Provide the (X, Y) coordinate of the cell's center where the given text is located.  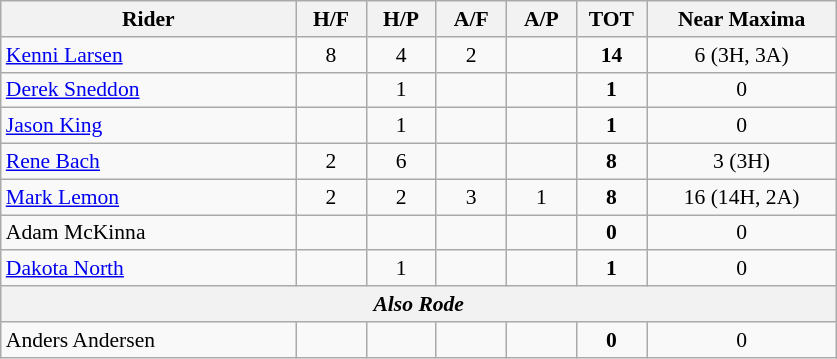
6 (3H, 3A) (741, 55)
H/P (401, 19)
A/P (541, 19)
Dakota North (148, 269)
Mark Lemon (148, 197)
3 (471, 197)
4 (401, 55)
Near Maxima (741, 19)
Derek Sneddon (148, 90)
H/F (331, 19)
Rene Bach (148, 162)
A/F (471, 19)
16 (14H, 2A) (741, 197)
Rider (148, 19)
TOT (611, 19)
Also Rode (419, 304)
Jason King (148, 126)
6 (401, 162)
14 (611, 55)
Adam McKinna (148, 233)
Anders Andersen (148, 340)
Kenni Larsen (148, 55)
3 (3H) (741, 162)
